Output the [X, Y] coordinate of the center of the cell containing the given text.  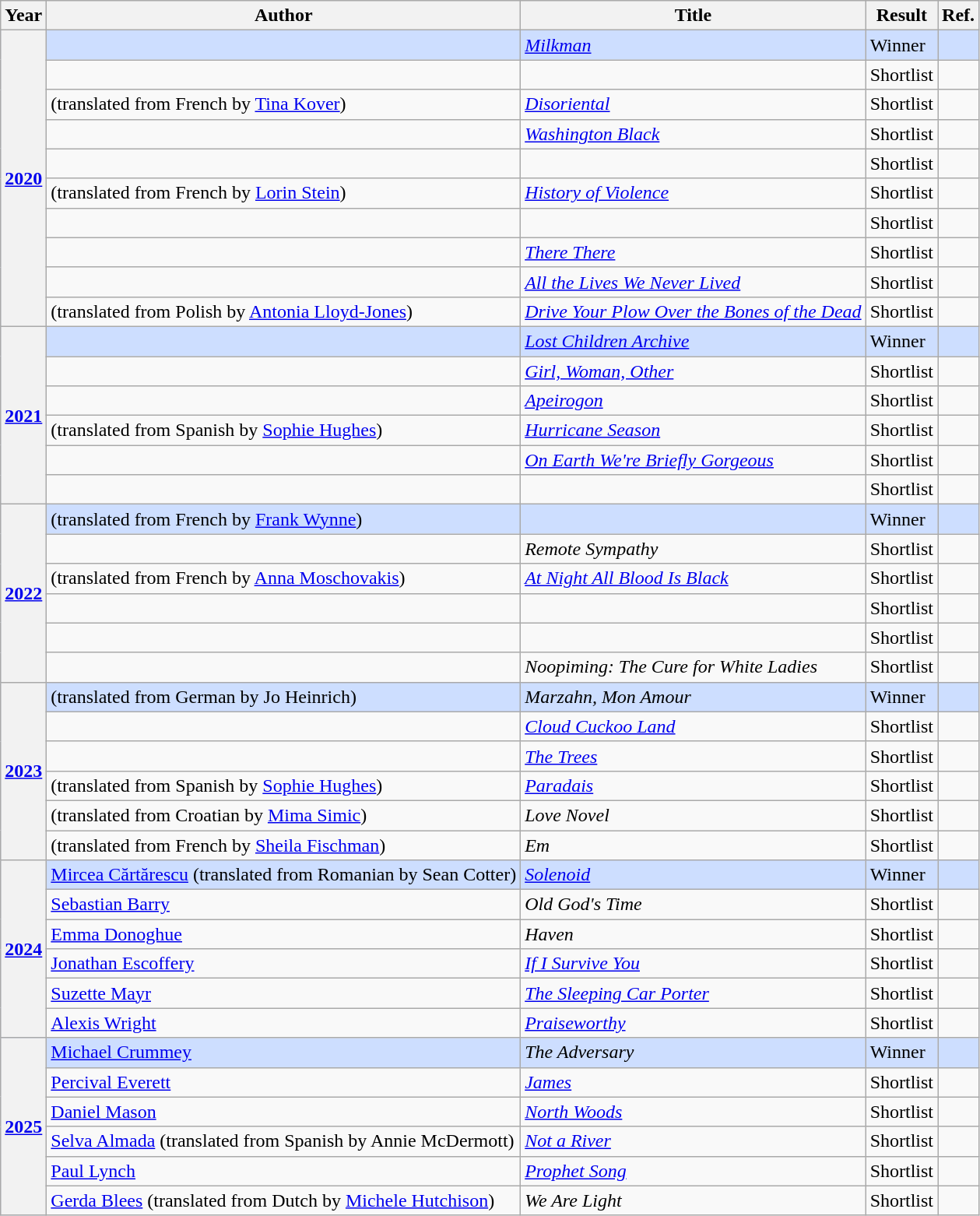
Prophet Song [693, 1171]
2022 [23, 593]
If I Survive You [693, 964]
(translated from French by Sheila Fischman) [283, 845]
(translated from Croatian by Mima Simic) [283, 815]
History of Violence [693, 193]
Gerda Blees (translated from Dutch by Michele Hutchison) [283, 1200]
Haven [693, 934]
James [693, 1082]
Remote Sympathy [693, 549]
Solenoid [693, 875]
Daniel Mason [283, 1112]
Apeirogon [693, 401]
2021 [23, 415]
2024 [23, 949]
All the Lives We Never Lived [693, 282]
Em [693, 845]
(translated from French by Anna Moschovakis) [283, 578]
Love Novel [693, 815]
2025 [23, 1126]
(translated from German by Jo Heinrich) [283, 697]
Mircea Cărtărescu (translated from Romanian by Sean Cotter) [283, 875]
2020 [23, 179]
Lost Children Archive [693, 341]
Sebastian Barry [283, 905]
At Night All Blood Is Black [693, 578]
Author [283, 16]
Hurricane Season [693, 431]
The Sleeping Car Porter [693, 993]
Not a River [693, 1141]
Paradais [693, 785]
On Earth We're Briefly Gorgeous [693, 460]
Disoriental [693, 104]
(translated from French by Lorin Stein) [283, 193]
Washington Black [693, 134]
Suzette Mayr [283, 993]
Milkman [693, 45]
Ref. [959, 16]
(translated from French by Frank Wynne) [283, 519]
Paul Lynch [283, 1171]
Drive Your Plow Over the Bones of the Dead [693, 311]
(translated from Polish by Antonia Lloyd-Jones) [283, 311]
Alexis Wright [283, 1023]
There There [693, 252]
The Adversary [693, 1053]
Emma Donoghue [283, 934]
We Are Light [693, 1200]
2023 [23, 771]
Jonathan Escoffery [283, 964]
Cloud Cuckoo Land [693, 726]
The Trees [693, 756]
Girl, Woman, Other [693, 371]
North Woods [693, 1112]
Percival Everett [283, 1082]
Selva Almada (translated from Spanish by Annie McDermott) [283, 1141]
Result [901, 16]
Noopiming: The Cure for White Ladies [693, 667]
Old God's Time [693, 905]
Michael Crummey [283, 1053]
Title [693, 16]
Year [23, 16]
Marzahn, Mon Amour [693, 697]
(translated from French by Tina Kover) [283, 104]
Praiseworthy [693, 1023]
